Provide the [X, Y] coordinate of the cell's center where the given text is located.  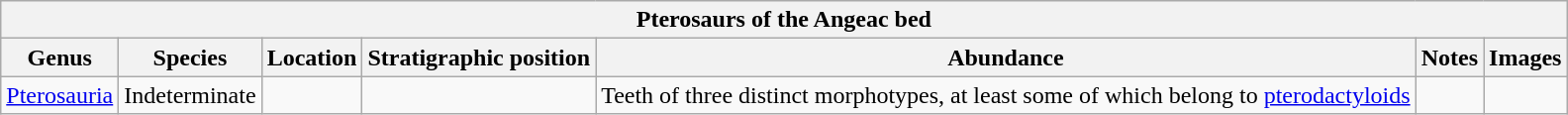
Pterosauria [59, 95]
Teeth of three distinct morphotypes, at least some of which belong to pterodactyloids [1006, 95]
Pterosaurs of the Angeac bed [784, 20]
Notes [1449, 57]
Abundance [1006, 57]
Indeterminate [190, 95]
Stratigraphic position [479, 57]
Genus [59, 57]
Location [312, 57]
Images [1525, 57]
Species [190, 57]
